Locate the cell with the specified text and output its (X, Y) center coordinate. 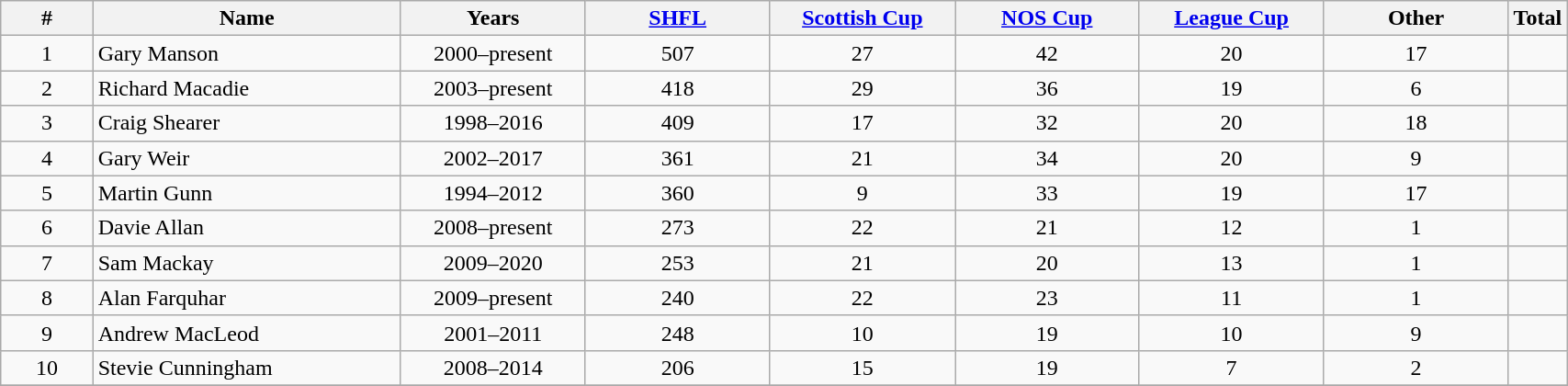
2009–2020 (492, 263)
Years (492, 18)
8 (47, 298)
3 (47, 123)
360 (678, 193)
34 (1047, 158)
2000–present (492, 53)
Total (1538, 18)
SHFL (678, 18)
2001–2011 (492, 333)
2009–present (492, 298)
2002–2017 (492, 158)
361 (678, 158)
418 (678, 88)
Martin Gunn (246, 193)
409 (678, 123)
5 (47, 193)
1998–2016 (492, 123)
206 (678, 368)
27 (862, 53)
Scottish Cup (862, 18)
33 (1047, 193)
Sam Mackay (246, 263)
273 (678, 228)
36 (1047, 88)
13 (1231, 263)
2003–present (492, 88)
1994–2012 (492, 193)
NOS Cup (1047, 18)
15 (862, 368)
Craig Shearer (246, 123)
11 (1231, 298)
Andrew MacLeod (246, 333)
507 (678, 53)
29 (862, 88)
Stevie Cunningham (246, 368)
42 (1047, 53)
League Cup (1231, 18)
248 (678, 333)
12 (1231, 228)
240 (678, 298)
Davie Allan (246, 228)
Name (246, 18)
4 (47, 158)
Other (1416, 18)
Richard Macadie (246, 88)
Alan Farquhar (246, 298)
253 (678, 263)
18 (1416, 123)
32 (1047, 123)
2008–2014 (492, 368)
2008–present (492, 228)
# (47, 18)
Gary Weir (246, 158)
23 (1047, 298)
Gary Manson (246, 53)
